Find where the given text appears and provide that cell's center as [X, Y] coordinate. 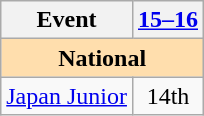
14th [168, 96]
National [102, 58]
Japan Junior [67, 96]
15–16 [168, 20]
Event [67, 20]
